Output the (X, Y) coordinate of the center of the cell containing the given text.  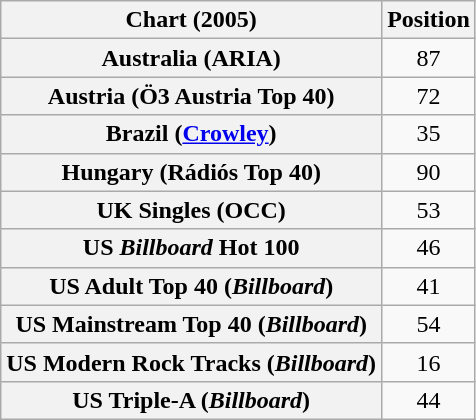
46 (429, 248)
Australia (ARIA) (192, 58)
44 (429, 400)
41 (429, 286)
72 (429, 96)
UK Singles (OCC) (192, 210)
87 (429, 58)
Austria (Ö3 Austria Top 40) (192, 96)
US Billboard Hot 100 (192, 248)
90 (429, 172)
Chart (2005) (192, 20)
Position (429, 20)
54 (429, 324)
16 (429, 362)
US Modern Rock Tracks (Billboard) (192, 362)
53 (429, 210)
35 (429, 134)
US Mainstream Top 40 (Billboard) (192, 324)
Brazil (Crowley) (192, 134)
US Triple-A (Billboard) (192, 400)
Hungary (Rádiós Top 40) (192, 172)
US Adult Top 40 (Billboard) (192, 286)
